For the text-containing cell, return its midpoint in [X, Y] coordinate format. 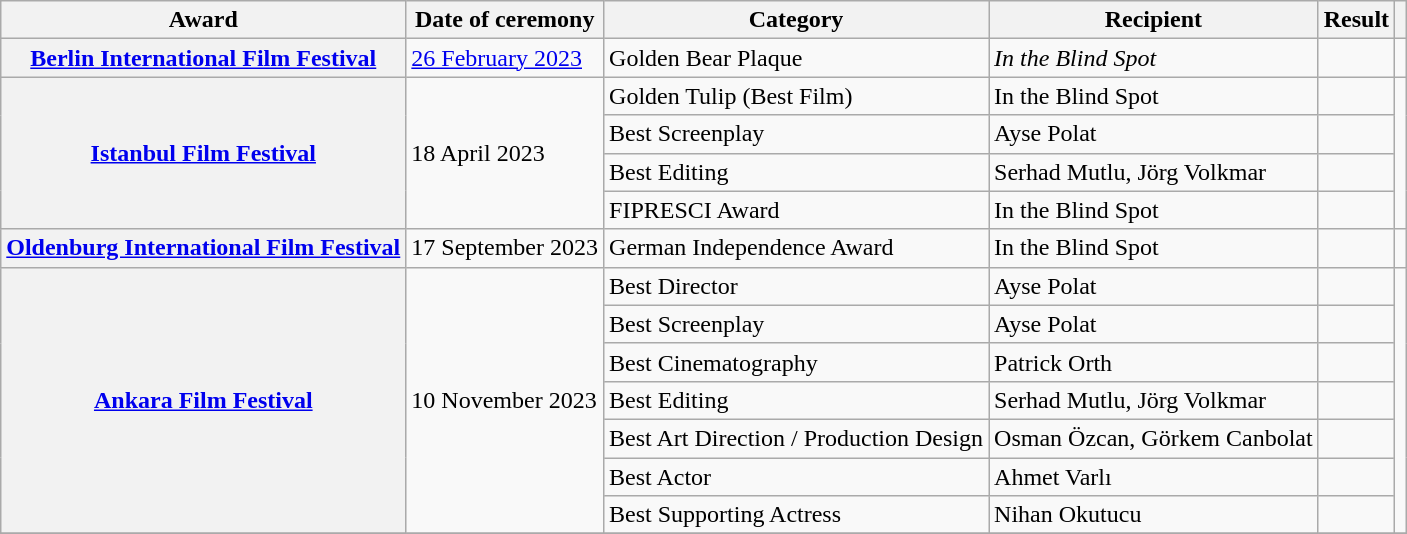
Award [204, 20]
Ankara Film Festival [204, 400]
Berlin International Film Festival [204, 58]
Golden Tulip (Best Film) [796, 96]
Date of ceremony [505, 20]
17 September 2023 [505, 248]
Patrick Orth [1154, 362]
Best Supporting Actress [796, 515]
Osman Özcan, Görkem Canbolat [1154, 438]
26 February 2023 [505, 58]
Result [1356, 20]
Best Director [796, 286]
Oldenburg International Film Festival [204, 248]
Istanbul Film Festival [204, 153]
FIPRESCI Award [796, 210]
Best Art Direction / Production Design [796, 438]
Best Cinematography [796, 362]
Category [796, 20]
Nihan Okutucu [1154, 515]
Ahmet Varlı [1154, 477]
Golden Bear Plaque [796, 58]
18 April 2023 [505, 153]
German Independence Award [796, 248]
10 November 2023 [505, 400]
Best Actor [796, 477]
Recipient [1154, 20]
